Pinpoint the cell where the given text exists, returning its (X, Y) midpoint coordinate. 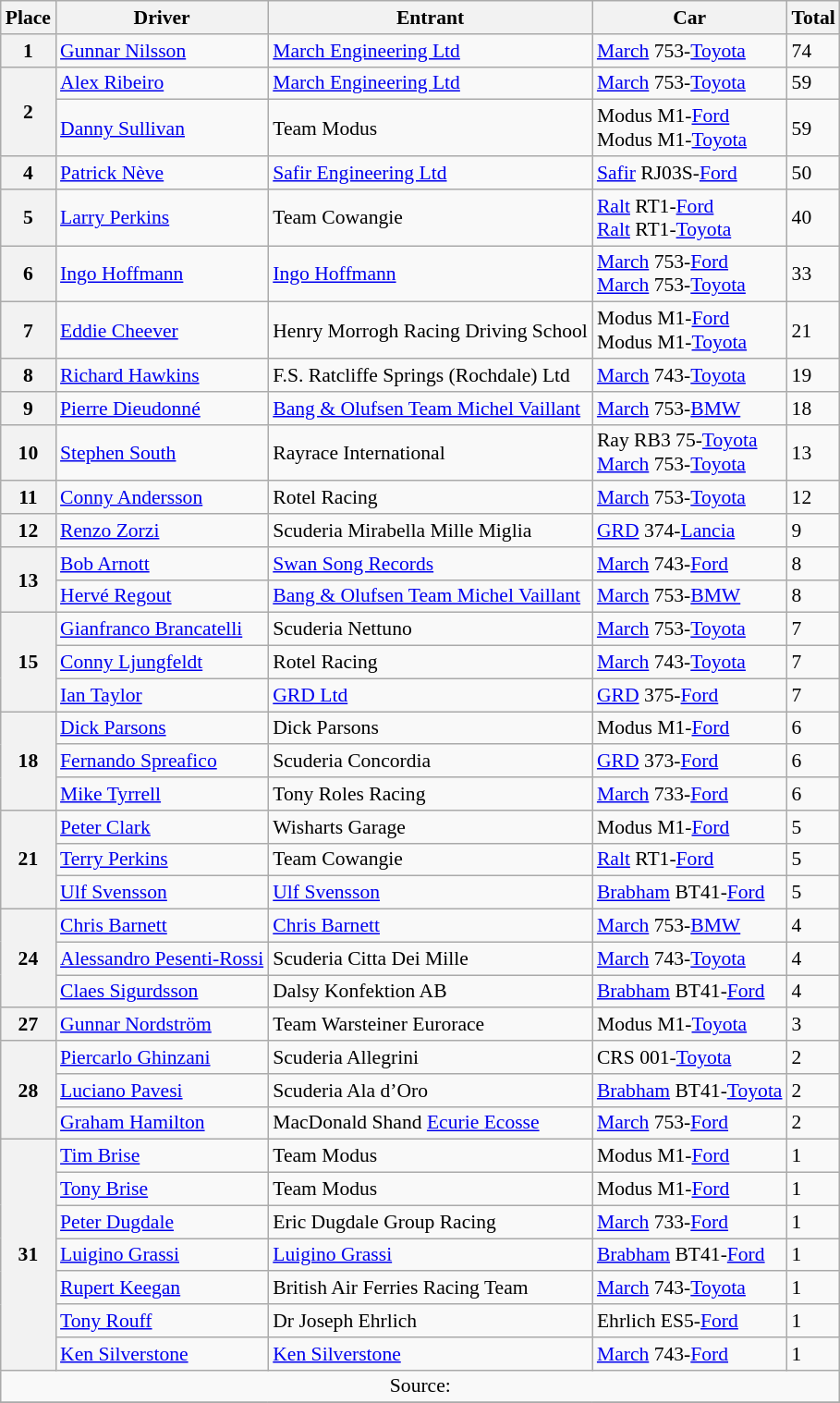
19 (813, 375)
Luciano Pavesi (162, 1091)
Henry Morrogh Racing Driving School (431, 331)
Tony Brise (162, 1189)
MacDonald Shand Ecurie Ecosse (431, 1123)
Richard Hawkins (162, 375)
Renzo Zorzi (162, 531)
Stephen South (162, 453)
GRD 374-Lancia (689, 531)
Scuderia Citta Dei Mille (431, 958)
F.S. Ratcliffe Springs (Rochdale) Ltd (431, 375)
Claes Sigurdsson (162, 992)
Bob Arnott (162, 564)
Conny Andersson (162, 498)
Danny Sullivan (162, 128)
GRD Ltd (431, 695)
50 (813, 173)
Peter Dugdale (162, 1222)
Fernando Spreafico (162, 762)
Gianfranco Brancatelli (162, 629)
Rayrace International (431, 453)
Gunnar Nilsson (162, 51)
Eric Dugdale Group Racing (431, 1222)
Alex Ribeiro (162, 83)
Graham Hamilton (162, 1123)
Scuderia Ala d’Oro (431, 1091)
Safir Engineering Ltd (431, 173)
Source: (420, 1386)
Conny Ljungfeldt (162, 663)
Ralt RT1-FordRalt RT1-Toyota (689, 218)
March 753-FordMarch 753-Toyota (689, 274)
CRS 001-Toyota (689, 1057)
Ralt RT1-Ford (689, 860)
28 (28, 1091)
Piercarlo Ghinzani (162, 1057)
10 (28, 453)
Pierre Dieudonné (162, 409)
Brabham BT41-Toyota (689, 1091)
Swan Song Records (431, 564)
March 753-Ford (689, 1123)
Dalsy Konfektion AB (431, 992)
Driver (162, 18)
11 (28, 498)
24 (28, 959)
33 (813, 274)
Alessandro Pesenti-Rossi (162, 958)
Scuderia Allegrini (431, 1057)
40 (813, 218)
27 (28, 1025)
31 (28, 1255)
Patrick Nève (162, 173)
Place (28, 18)
GRD 373-Ford (689, 762)
74 (813, 51)
Team Warsteiner Eurorace (431, 1025)
Scuderia Mirabella Mille Miglia (431, 531)
Hervé Regout (162, 596)
Safir RJ03S-Ford (689, 173)
Larry Perkins (162, 218)
Gunnar Nordström (162, 1025)
Ray RB3 75-ToyotaMarch 753-Toyota (689, 453)
Ian Taylor (162, 695)
Modus M1-Toyota (689, 1025)
Car (689, 18)
15 (28, 662)
Dr Joseph Ehrlich (431, 1321)
Tony Rouff (162, 1321)
Ehrlich ES5-Ford (689, 1321)
Total (813, 18)
Tim Brise (162, 1156)
Eddie Cheever (162, 331)
Scuderia Concordia (431, 762)
Mike Tyrrell (162, 794)
Scuderia Nettuno (431, 629)
GRD 375-Ford (689, 695)
Peter Clark (162, 827)
Wisharts Garage (431, 827)
British Air Ferries Racing Team (431, 1288)
Rupert Keegan (162, 1288)
Entrant (431, 18)
Terry Perkins (162, 860)
3 (813, 1025)
Tony Roles Racing (431, 794)
